Pinpoint the cell where the given text exists, returning its (x, y) midpoint coordinate. 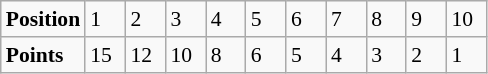
9 (426, 19)
15 (105, 55)
Position (43, 19)
7 (346, 19)
Points (43, 55)
12 (145, 55)
